Search for the cell housing the specified text and yield its [X, Y] center coordinate. 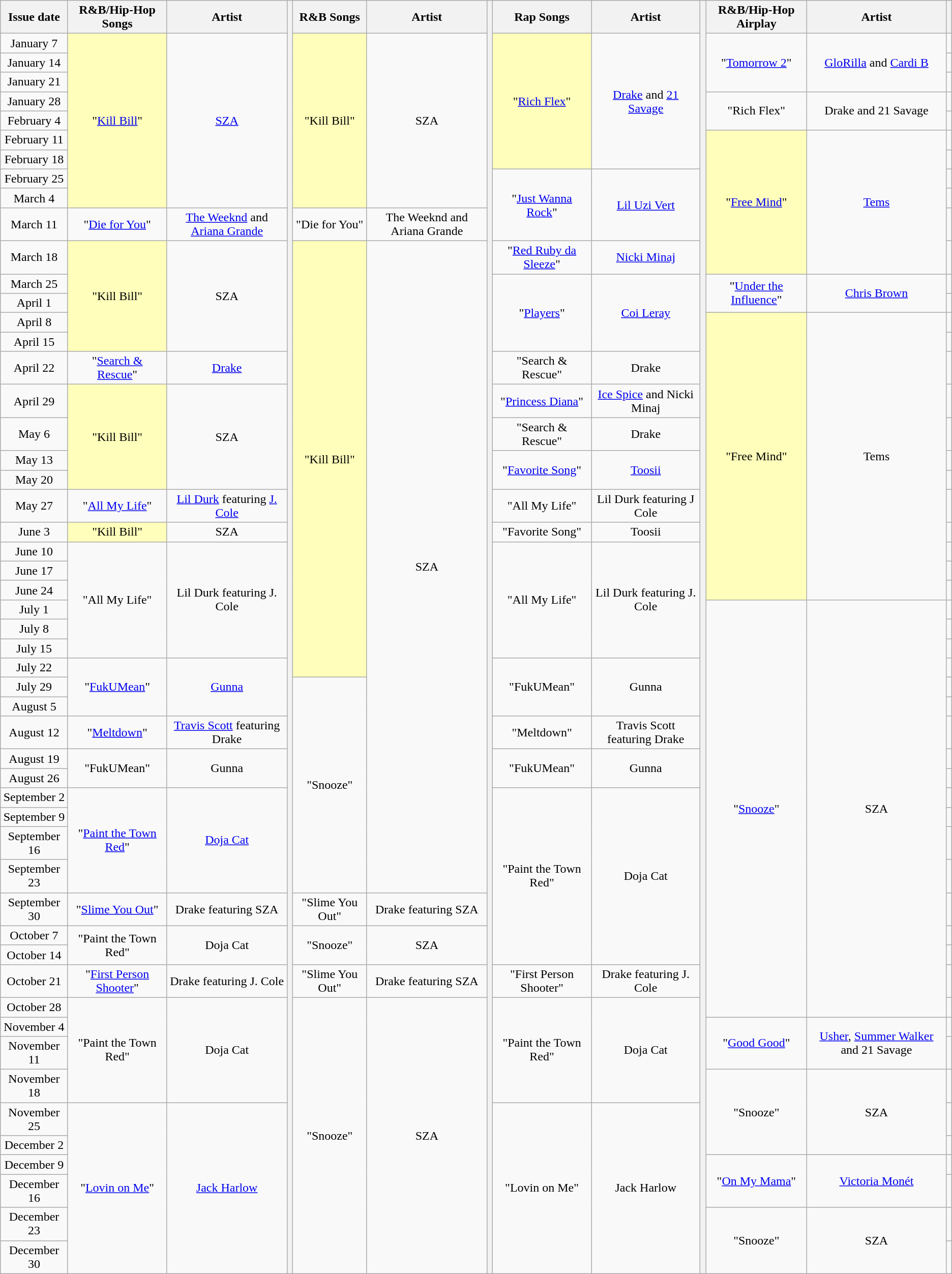
July 29 [34, 687]
March 25 [34, 283]
Victoria Monét [877, 1181]
January 14 [34, 63]
November 4 [34, 1027]
September 2 [34, 797]
December 16 [34, 1191]
June 17 [34, 571]
September 23 [34, 876]
January 21 [34, 82]
November 25 [34, 1119]
May 6 [34, 434]
November 18 [34, 1086]
"On My Mama" [757, 1181]
March 18 [34, 257]
August 19 [34, 759]
June 3 [34, 532]
Usher, Summer Walker and 21 Savage [877, 1044]
"Under the Influence" [757, 293]
December 2 [34, 1145]
May 20 [34, 480]
July 22 [34, 668]
October 21 [34, 981]
January 28 [34, 101]
February 25 [34, 179]
February 11 [34, 140]
"Tomorrow 2" [757, 63]
R&B/Hip-Hop Songs [117, 17]
"Just Wanna Rock" [542, 204]
October 14 [34, 955]
March 4 [34, 198]
Ice Spice and Nicki Minaj [646, 401]
"Players" [542, 312]
Lil Uzi Vert [646, 204]
Lil Durk featuring J Cole [646, 506]
"Good Good" [757, 1044]
May 13 [34, 460]
"Princess Diana" [542, 401]
July 15 [34, 648]
May 27 [34, 506]
April 1 [34, 303]
December 23 [34, 1224]
July 1 [34, 609]
March 11 [34, 224]
April 8 [34, 322]
February 18 [34, 159]
December 9 [34, 1165]
June 24 [34, 590]
January 7 [34, 43]
GloRilla and Cardi B [877, 63]
September 16 [34, 843]
April 22 [34, 368]
July 8 [34, 629]
Issue date [34, 17]
December 30 [34, 1257]
Rap Songs [542, 17]
August 12 [34, 732]
Coi Leray [646, 312]
"Red Ruby da Sleeze" [542, 257]
September 9 [34, 817]
Nicki Minaj [646, 257]
February 4 [34, 121]
September 30 [34, 909]
Chris Brown [877, 293]
November 11 [34, 1053]
August 26 [34, 778]
June 10 [34, 551]
October 28 [34, 1007]
April 29 [34, 401]
R&B Songs [330, 17]
August 5 [34, 706]
R&B/Hip-Hop Airplay [757, 17]
April 15 [34, 342]
October 7 [34, 935]
